Pinpoint the cell where the given text exists, returning its (X, Y) midpoint coordinate. 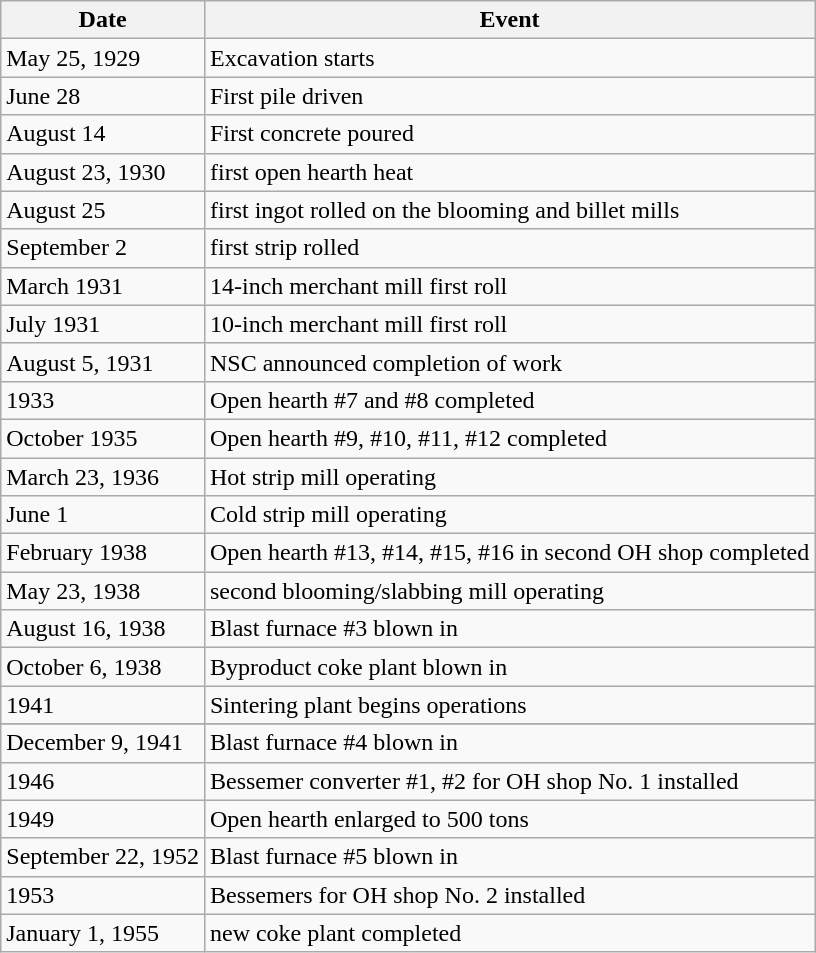
1933 (103, 400)
October 1935 (103, 438)
Cold strip mill operating (509, 515)
September 22, 1952 (103, 857)
May 23, 1938 (103, 591)
August 14 (103, 134)
Hot strip mill operating (509, 477)
Open hearth enlarged to 500 tons (509, 819)
August 16, 1938 (103, 629)
May 25, 1929 (103, 58)
September 2 (103, 248)
February 1938 (103, 553)
1949 (103, 819)
Bessemer converter #1, #2 for OH shop No. 1 installed (509, 781)
Blast furnace #4 blown in (509, 743)
first open hearth heat (509, 172)
Open hearth #9, #10, #11, #12 completed (509, 438)
Sintering plant begins operations (509, 705)
10-inch merchant mill first roll (509, 324)
June 1 (103, 515)
NSC announced completion of work (509, 362)
first strip rolled (509, 248)
June 28 (103, 96)
Blast furnace #5 blown in (509, 857)
Open hearth #7 and #8 completed (509, 400)
Date (103, 20)
Bessemers for OH shop No. 2 installed (509, 895)
First concrete poured (509, 134)
1941 (103, 705)
January 1, 1955 (103, 933)
Excavation starts (509, 58)
August 25 (103, 210)
1946 (103, 781)
First pile driven (509, 96)
March 1931 (103, 286)
March 23, 1936 (103, 477)
August 5, 1931 (103, 362)
December 9, 1941 (103, 743)
Byproduct coke plant blown in (509, 667)
Open hearth #13, #14, #15, #16 in second OH shop completed (509, 553)
1953 (103, 895)
new coke plant completed (509, 933)
August 23, 1930 (103, 172)
July 1931 (103, 324)
Blast furnace #3 blown in (509, 629)
first ingot rolled on the blooming and billet mills (509, 210)
Event (509, 20)
October 6, 1938 (103, 667)
second blooming/slabbing mill operating (509, 591)
14-inch merchant mill first roll (509, 286)
